Output the [x, y] coordinate of the center of the cell containing the given text.  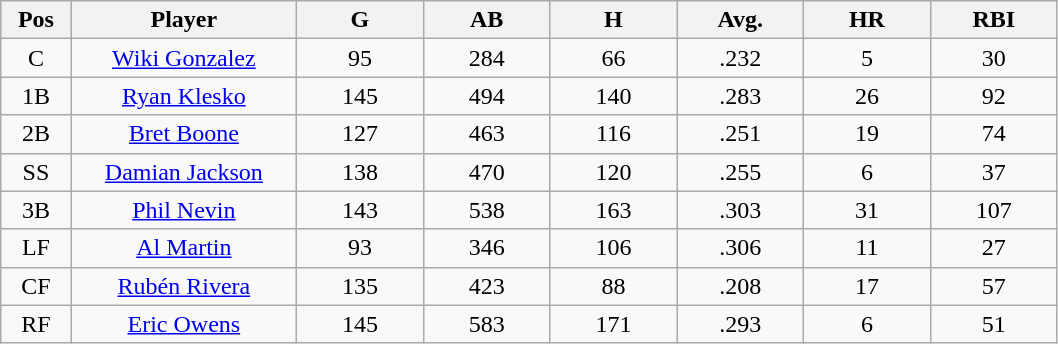
171 [614, 324]
.283 [740, 96]
494 [486, 96]
3B [36, 210]
116 [614, 134]
G [360, 20]
.306 [740, 248]
463 [486, 134]
30 [994, 58]
2B [36, 134]
57 [994, 286]
120 [614, 172]
AB [486, 20]
27 [994, 248]
106 [614, 248]
538 [486, 210]
140 [614, 96]
1B [36, 96]
37 [994, 172]
Avg. [740, 20]
Player [184, 20]
11 [868, 248]
CF [36, 286]
135 [360, 286]
51 [994, 324]
143 [360, 210]
31 [868, 210]
127 [360, 134]
Pos [36, 20]
66 [614, 58]
19 [868, 134]
95 [360, 58]
Bret Boone [184, 134]
Al Martin [184, 248]
346 [486, 248]
RF [36, 324]
74 [994, 134]
163 [614, 210]
88 [614, 286]
C [36, 58]
.208 [740, 286]
138 [360, 172]
107 [994, 210]
SS [36, 172]
93 [360, 248]
17 [868, 286]
H [614, 20]
Ryan Klesko [184, 96]
.293 [740, 324]
RBI [994, 20]
Damian Jackson [184, 172]
423 [486, 286]
Eric Owens [184, 324]
92 [994, 96]
583 [486, 324]
284 [486, 58]
HR [868, 20]
Phil Nevin [184, 210]
.251 [740, 134]
Rubén Rivera [184, 286]
Wiki Gonzalez [184, 58]
26 [868, 96]
.255 [740, 172]
470 [486, 172]
5 [868, 58]
LF [36, 248]
.232 [740, 58]
.303 [740, 210]
